Detect which cell encompasses the target text, then output its [X, Y] center coordinate. 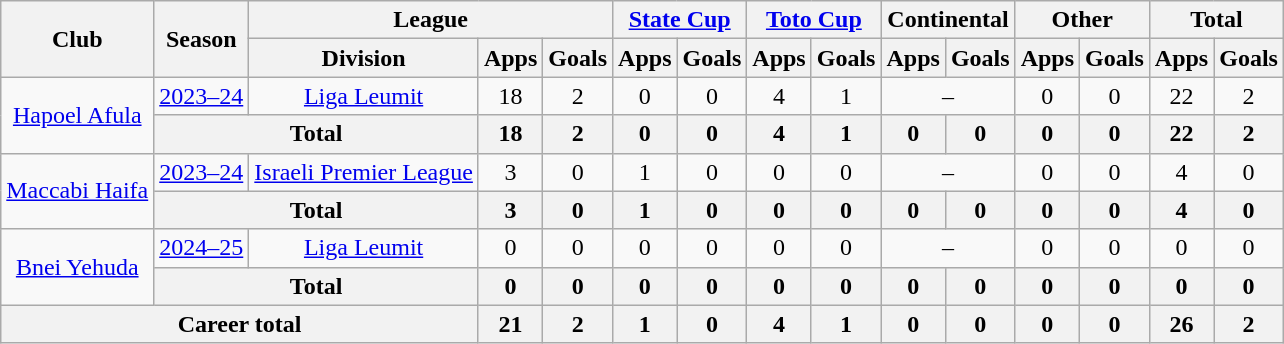
Bnei Yehuda [78, 267]
Maccabi Haifa [78, 191]
21 [510, 324]
Hapoel Afula [78, 115]
Season [202, 39]
Career total [240, 324]
26 [1181, 324]
Other [1082, 20]
Israeli Premier League [364, 172]
Club [78, 39]
State Cup [680, 20]
2024–25 [202, 248]
Continental [948, 20]
Division [364, 58]
League [431, 20]
Toto Cup [814, 20]
